Find where the given text appears and provide that cell's center as (x, y) coordinate. 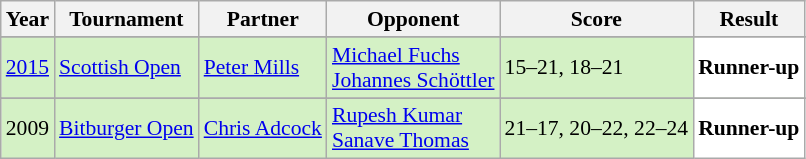
15–21, 18–21 (597, 68)
Michael Fuchs Johannes Schöttler (414, 68)
Partner (263, 19)
Tournament (126, 19)
2009 (28, 128)
21–17, 20–22, 22–24 (597, 128)
Rupesh Kumar Sanave Thomas (414, 128)
Bitburger Open (126, 128)
Scottish Open (126, 68)
Opponent (414, 19)
Year (28, 19)
2015 (28, 68)
Peter Mills (263, 68)
Score (597, 19)
Result (748, 19)
Chris Adcock (263, 128)
